Return (X, Y) of the center of cell containing provided text 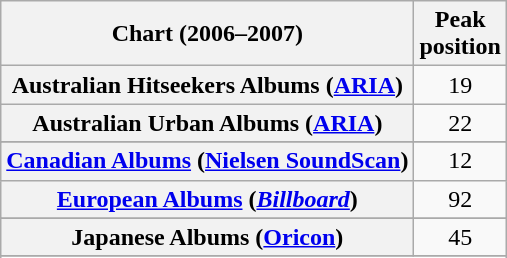
45 (460, 237)
Peakposition (460, 34)
Canadian Albums (Nielsen SoundScan) (208, 161)
Australian Urban Albums (ARIA) (208, 123)
Chart (2006–2007) (208, 34)
Australian Hitseekers Albums (ARIA) (208, 85)
European Albums (Billboard) (208, 199)
22 (460, 123)
19 (460, 85)
92 (460, 199)
Japanese Albums (Oricon) (208, 237)
12 (460, 161)
